For the text-containing cell, return its midpoint in [x, y] coordinate format. 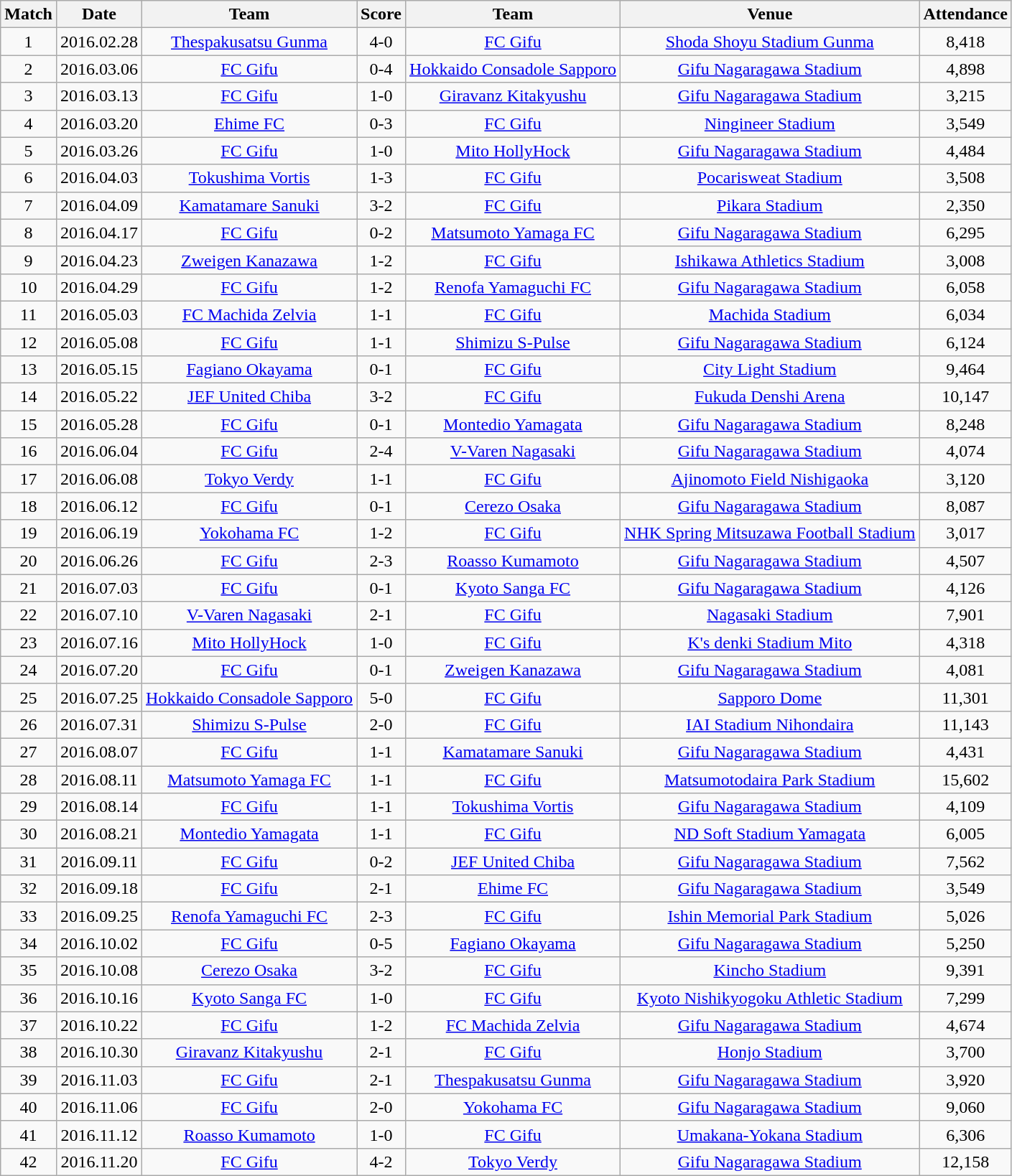
3,700 [965, 1053]
2016.07.31 [99, 724]
2-4 [381, 452]
5,250 [965, 943]
5,026 [965, 916]
7,901 [965, 615]
38 [29, 1053]
2016.09.25 [99, 916]
39 [29, 1080]
4-0 [381, 42]
Ajinomoto Field Nishigaoka [770, 479]
Umakana-Yokana Stadium [770, 1134]
24 [29, 670]
2016.03.06 [99, 69]
0-4 [381, 69]
Kincho Stadium [770, 971]
4,318 [965, 643]
1-3 [381, 178]
0-5 [381, 943]
5-0 [381, 697]
2016.07.25 [99, 697]
2016.10.22 [99, 1025]
20 [29, 561]
Matsumotodaira Park Stadium [770, 779]
2016.05.15 [99, 370]
2016.05.08 [99, 342]
2016.08.07 [99, 752]
11 [29, 314]
15 [29, 424]
2016.10.16 [99, 998]
Ningineer Stadium [770, 123]
2016.09.18 [99, 889]
5 [29, 151]
10 [29, 287]
Ishin Memorial Park Stadium [770, 916]
2016.04.03 [99, 178]
4,074 [965, 452]
Kyoto Nishikyogoku Athletic Stadium [770, 998]
2016.06.12 [99, 506]
2,350 [965, 205]
23 [29, 643]
42 [29, 1162]
18 [29, 506]
3 [29, 96]
4 [29, 123]
8,248 [965, 424]
2016.07.20 [99, 670]
K's denki Stadium Mito [770, 643]
13 [29, 370]
2016.03.26 [99, 151]
Nagasaki Stadium [770, 615]
8,418 [965, 42]
Ishikawa Athletics Stadium [770, 260]
30 [29, 834]
NHK Spring Mitsuzawa Football Stadium [770, 533]
3,008 [965, 260]
2016.08.11 [99, 779]
Sapporo Dome [770, 697]
2016.10.08 [99, 971]
12,158 [965, 1162]
Match [29, 14]
29 [29, 807]
2016.08.21 [99, 834]
41 [29, 1134]
2016.06.26 [99, 561]
Shoda Shoyu Stadium Gunma [770, 42]
City Light Stadium [770, 370]
Score [381, 14]
36 [29, 998]
6,034 [965, 314]
Pocarisweat Stadium [770, 178]
0-3 [381, 123]
4,126 [965, 588]
Date [99, 14]
21 [29, 588]
2016.10.30 [99, 1053]
33 [29, 916]
25 [29, 697]
10,147 [965, 397]
7 [29, 205]
1 [29, 42]
32 [29, 889]
12 [29, 342]
19 [29, 533]
4,674 [965, 1025]
31 [29, 862]
4,109 [965, 807]
4,081 [965, 670]
8,087 [965, 506]
IAI Stadium Nihondaira [770, 724]
9,464 [965, 370]
3,215 [965, 96]
2016.04.23 [99, 260]
2016.05.03 [99, 314]
9,391 [965, 971]
6,005 [965, 834]
Machida Stadium [770, 314]
35 [29, 971]
26 [29, 724]
7,562 [965, 862]
3,920 [965, 1080]
2016.05.28 [99, 424]
2016.07.16 [99, 643]
2016.11.03 [99, 1080]
2016.06.08 [99, 479]
2016.06.19 [99, 533]
2 [29, 69]
2016.04.17 [99, 233]
Pikara Stadium [770, 205]
40 [29, 1107]
Fukuda Denshi Arena [770, 397]
11,143 [965, 724]
9,060 [965, 1107]
9 [29, 260]
2016.11.06 [99, 1107]
27 [29, 752]
2016.03.13 [99, 96]
37 [29, 1025]
4,431 [965, 752]
2016.08.14 [99, 807]
6,058 [965, 287]
2016.07.03 [99, 588]
17 [29, 479]
2016.06.04 [99, 452]
2016.05.22 [99, 397]
Venue [770, 14]
2016.10.02 [99, 943]
22 [29, 615]
7,299 [965, 998]
11,301 [965, 697]
6,124 [965, 342]
4,484 [965, 151]
2016.07.10 [99, 615]
6,306 [965, 1134]
8 [29, 233]
3,120 [965, 479]
2016.02.28 [99, 42]
4-2 [381, 1162]
ND Soft Stadium Yamagata [770, 834]
3,017 [965, 533]
6,295 [965, 233]
28 [29, 779]
2016.11.20 [99, 1162]
2016.04.29 [99, 287]
4,507 [965, 561]
2016.09.11 [99, 862]
14 [29, 397]
2016.04.09 [99, 205]
34 [29, 943]
15,602 [965, 779]
16 [29, 452]
Attendance [965, 14]
2016.11.12 [99, 1134]
4,898 [965, 69]
2016.03.20 [99, 123]
3,508 [965, 178]
Honjo Stadium [770, 1053]
6 [29, 178]
